Determine the (x, y) coordinate at the center of the cell enclosing the given text.  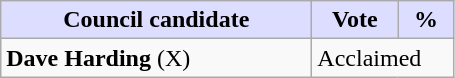
% (426, 20)
Vote (355, 20)
Dave Harding (X) (156, 58)
Council candidate (156, 20)
Acclaimed (383, 58)
